For the text-containing cell, return its midpoint in [x, y] coordinate format. 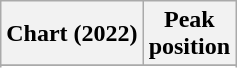
Peakposition [189, 34]
Chart (2022) [72, 34]
